Detect which cell encompasses the target text, then output its (X, Y) center coordinate. 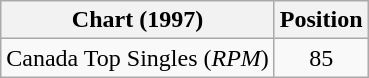
Chart (1997) (138, 20)
Canada Top Singles (RPM) (138, 58)
Position (321, 20)
85 (321, 58)
